From the cell containing the given text, extract its center point as [x, y] coordinate. 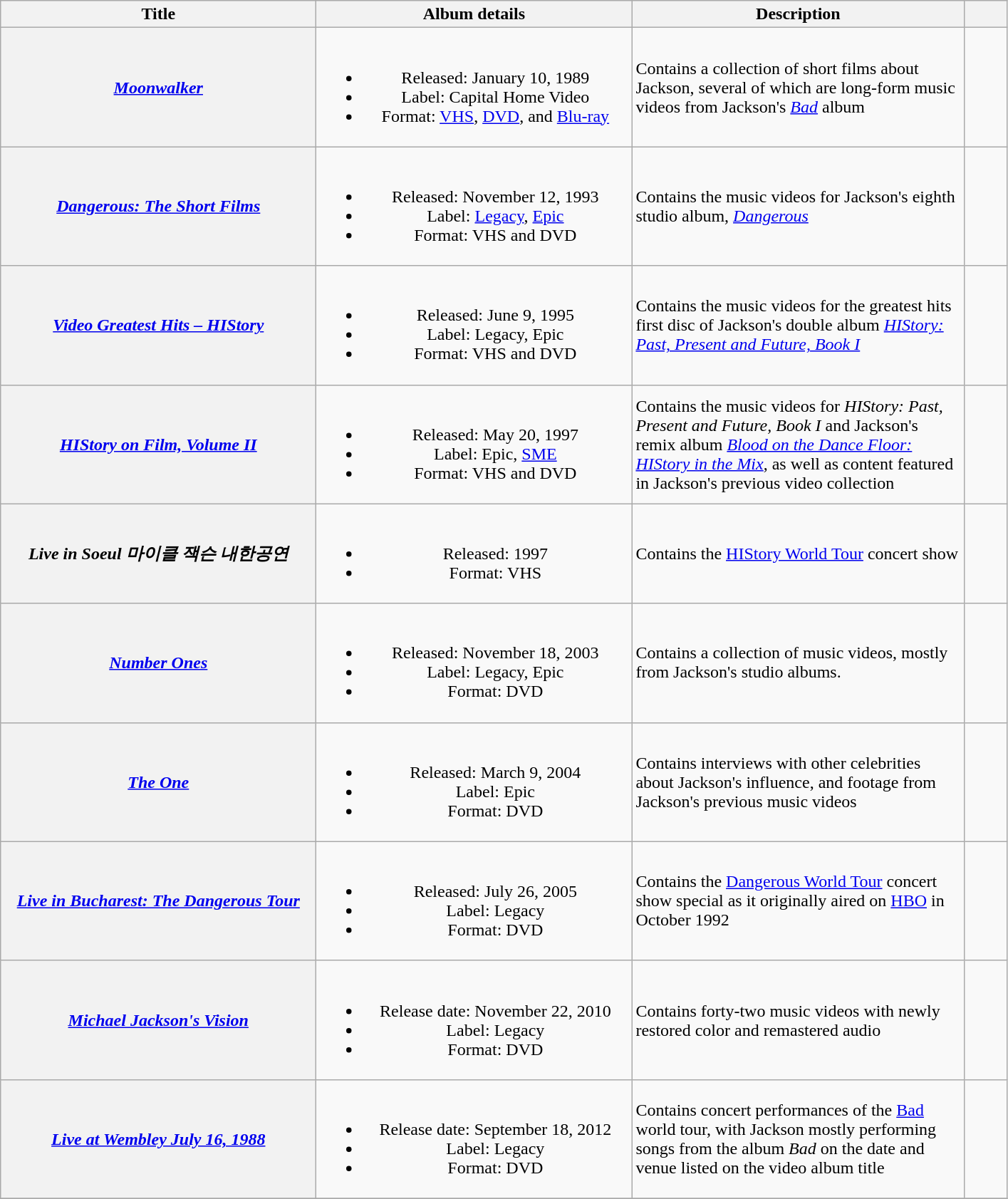
Released: July 26, 2005Label: LegacyFormat: DVD [474, 900]
Video Greatest Hits – HIStory [158, 325]
Release date: November 22, 2010Label: LegacyFormat: DVD [474, 1020]
Live at Wembley July 16, 1988 [158, 1138]
Number Ones [158, 663]
Title [158, 14]
Live in Soeul 마이클 잭슨 내한공연 [158, 554]
Contains a collection of short films about Jackson, several of which are long-form music videos from Jackson's Bad album [798, 87]
Contains interviews with other celebrities about Jackson's influence, and footage from Jackson's previous music videos [798, 782]
Released: March 9, 2004Label: EpicFormat: DVD [474, 782]
Contains forty-two music videos with newly restored color and remastered audio [798, 1020]
Michael Jackson's Vision [158, 1020]
HIStory on Film, Volume II [158, 445]
Released: January 10, 1989Label: Capital Home VideoFormat: VHS, DVD, and Blu-ray [474, 87]
Released: November 12, 1993Label: Legacy, EpicFormat: VHS and DVD [474, 207]
Released: November 18, 2003Label: Legacy, EpicFormat: DVD [474, 663]
Contains the HIStory World Tour concert show [798, 554]
Released: June 9, 1995Label: Legacy, EpicFormat: VHS and DVD [474, 325]
Album details [474, 14]
Released: 1997Format: VHS [474, 554]
The One [158, 782]
Dangerous: The Short Films [158, 207]
Contains the music videos for Jackson's eighth studio album, Dangerous [798, 207]
Released: May 20, 1997Label: Epic, SMEFormat: VHS and DVD [474, 445]
Live in Bucharest: The Dangerous Tour [158, 900]
Contains the Dangerous World Tour concert show special as it originally aired on HBO in October 1992 [798, 900]
Contains a collection of music videos, mostly from Jackson's studio albums. [798, 663]
Contains the music videos for the greatest hits first disc of Jackson's double album HIStory: Past, Present and Future, Book I [798, 325]
Release date: September 18, 2012Label: LegacyFormat: DVD [474, 1138]
Moonwalker [158, 87]
Description [798, 14]
